Capture the cell that displays the provided text and extract its [X, Y] central coordinate. 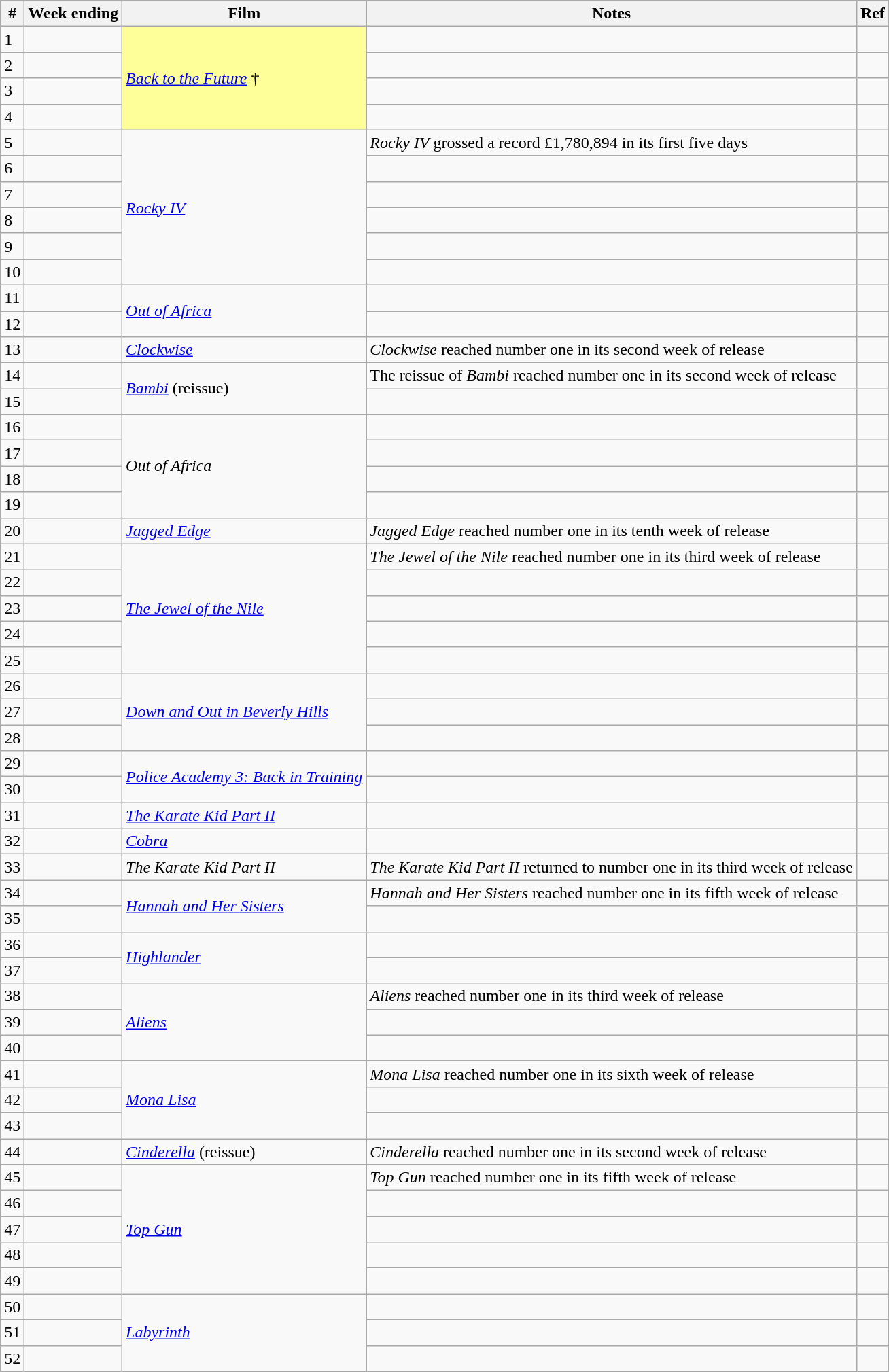
18 [12, 479]
45 [12, 1178]
Jagged Edge reached number one in its tenth week of release [612, 531]
3 [12, 91]
Ref [873, 14]
10 [12, 272]
31 [12, 815]
34 [12, 893]
The Karate Kid Part II returned to number one in its third week of release [612, 867]
33 [12, 867]
Hannah and Her Sisters [245, 906]
19 [12, 505]
Bambi (reissue) [245, 389]
4 [12, 117]
29 [12, 764]
11 [12, 298]
Mona Lisa reached number one in its sixth week of release [612, 1074]
Highlander [245, 957]
44 [12, 1152]
43 [12, 1125]
12 [12, 324]
Cobra [245, 841]
Cinderella reached number one in its second week of release [612, 1152]
6 [12, 169]
13 [12, 350]
Aliens reached number one in its third week of release [612, 996]
20 [12, 531]
38 [12, 996]
35 [12, 919]
42 [12, 1100]
41 [12, 1074]
7 [12, 194]
47 [12, 1229]
Film [245, 14]
52 [12, 1358]
28 [12, 737]
Aliens [245, 1022]
Top Gun [245, 1229]
Rocky IV grossed a record £1,780,894 in its first five days [612, 143]
Jagged Edge [245, 531]
Labyrinth [245, 1333]
48 [12, 1255]
9 [12, 246]
# [12, 14]
37 [12, 970]
Clockwise [245, 350]
50 [12, 1307]
22 [12, 582]
Week ending [73, 14]
Top Gun reached number one in its fifth week of release [612, 1178]
The reissue of Bambi reached number one in its second week of release [612, 376]
51 [12, 1333]
The Jewel of the Nile reached number one in its third week of release [612, 557]
32 [12, 841]
27 [12, 711]
14 [12, 376]
1 [12, 39]
40 [12, 1048]
Police Academy 3: Back in Training [245, 777]
2 [12, 65]
Cinderella (reissue) [245, 1152]
36 [12, 945]
The Jewel of the Nile [245, 608]
23 [12, 608]
30 [12, 790]
Rocky IV [245, 207]
24 [12, 634]
21 [12, 557]
15 [12, 402]
46 [12, 1203]
17 [12, 453]
Back to the Future † [245, 78]
Mona Lisa [245, 1100]
8 [12, 220]
Clockwise reached number one in its second week of release [612, 350]
39 [12, 1022]
Down and Out in Beverly Hills [245, 711]
25 [12, 660]
Hannah and Her Sisters reached number one in its fifth week of release [612, 893]
5 [12, 143]
16 [12, 427]
26 [12, 686]
49 [12, 1281]
Notes [612, 14]
